For the text-containing cell, return its midpoint in [x, y] coordinate format. 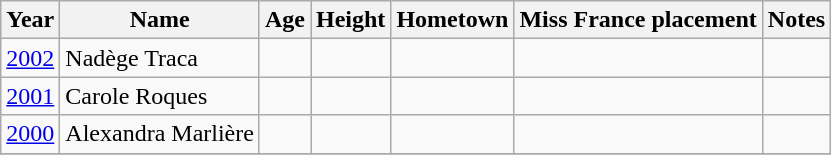
2002 [30, 58]
Alexandra Marlière [160, 134]
Nadège Traca [160, 58]
Name [160, 20]
Hometown [452, 20]
2000 [30, 134]
Year [30, 20]
Carole Roques [160, 96]
Height [350, 20]
Notes [796, 20]
2001 [30, 96]
Miss France placement [638, 20]
Age [284, 20]
